Find where the given text appears and provide that cell's center as [X, Y] coordinate. 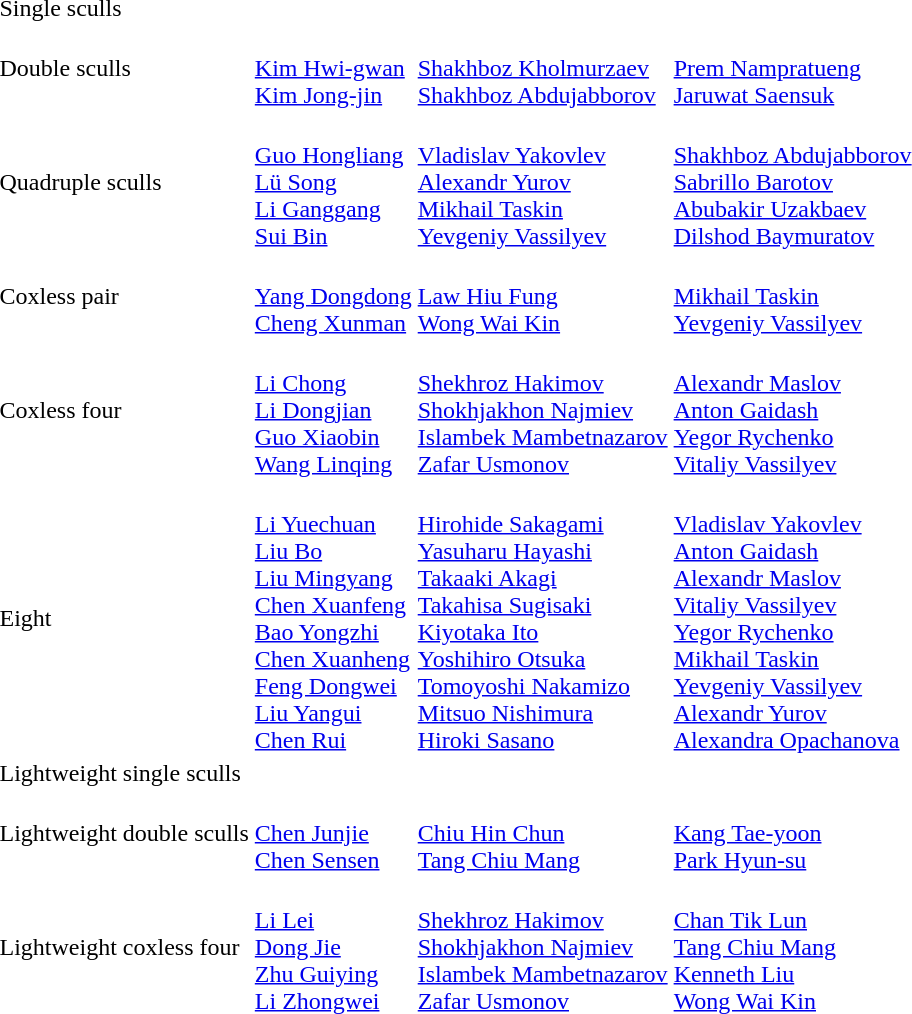
Yang DongdongCheng Xunman [333, 296]
Shakhboz KholmurzaevShakhboz Abdujabborov [542, 68]
Li YuechuanLiu BoLiu MingyangChen XuanfengBao YongzhiChen XuanhengFeng DongweiLiu YanguiChen Rui [333, 618]
Kim Hwi-gwanKim Jong-jin [333, 68]
Chiu Hin ChunTang Chiu Mang [542, 833]
Li ChongLi DongjianGuo XiaobinWang Linqing [333, 410]
Hirohide SakagamiYasuharu HayashiTakaaki AkagiTakahisa SugisakiKiyotaka ItoYoshihiro OtsukaTomoyoshi NakamizoMitsuo NishimuraHiroki Sasano [542, 618]
Guo HongliangLü SongLi GanggangSui Bin [333, 182]
Shekhroz HakimovShokhjakhon NajmievIslambek MambetnazarovZafar Usmonov [542, 410]
Law Hiu FungWong Wai Kin [542, 296]
Chen JunjieChen Sensen [333, 833]
Vladislav YakovlevAlexandr YurovMikhail TaskinYevgeniy Vassilyev [542, 182]
